Return the [x, y] coordinate for the center point of the cell that contains the specified text.  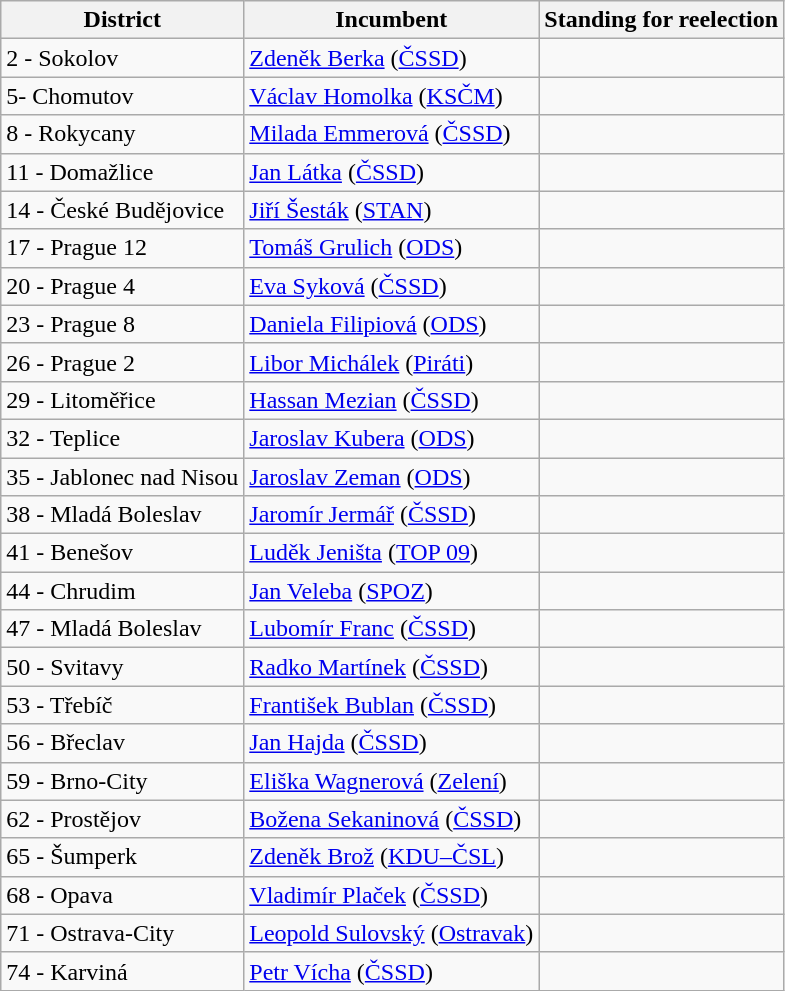
Václav Homolka (KSČM) [392, 96]
Lubomír Franc (ČSSD) [392, 629]
Jaroslav Kubera (ODS) [392, 438]
Daniela Filipiová (ODS) [392, 324]
5- Chomutov [122, 96]
František Bublan (ČSSD) [392, 705]
Vladimír Plaček (ČSSD) [392, 895]
Jan Látka (ČSSD) [392, 172]
2 - Sokolov [122, 58]
38 - Mladá Boleslav [122, 515]
68 - Opava [122, 895]
Eva Syková (ČSSD) [392, 286]
17 - Prague 12 [122, 248]
26 - Prague 2 [122, 362]
Incumbent [392, 20]
Luděk Jeništa (TOP 09) [392, 553]
Eliška Wagnerová (Zelení) [392, 781]
Standing for reelection [662, 20]
District [122, 20]
Jaroslav Zeman (ODS) [392, 477]
8 - Rokycany [122, 134]
20 - Prague 4 [122, 286]
Jan Veleba (SPOZ) [392, 591]
35 - Jablonec nad Nisou [122, 477]
Radko Martínek (ČSSD) [392, 667]
Jaromír Jermář (ČSSD) [392, 515]
Petr Vícha (ČSSD) [392, 971]
14 - České Budějovice [122, 210]
Božena Sekaninová (ČSSD) [392, 819]
Zdeněk Brož (KDU–ČSL) [392, 857]
41 - Benešov [122, 553]
Hassan Mezian (ČSSD) [392, 400]
Jiří Šesták (STAN) [392, 210]
32 - Teplice [122, 438]
56 - Břeclav [122, 743]
47 - Mladá Boleslav [122, 629]
Libor Michálek (Piráti) [392, 362]
44 - Chrudim [122, 591]
29 - Litoměřice [122, 400]
Zdeněk Berka (ČSSD) [392, 58]
74 - Karviná [122, 971]
53 - Třebíč [122, 705]
50 - Svitavy [122, 667]
23 - Prague 8 [122, 324]
62 - Prostějov [122, 819]
Tomáš Grulich (ODS) [392, 248]
71 - Ostrava-City [122, 933]
Jan Hajda (ČSSD) [392, 743]
59 - Brno-City [122, 781]
Leopold Sulovský (Ostravak) [392, 933]
Milada Emmerová (ČSSD) [392, 134]
11 - Domažlice [122, 172]
65 - Šumperk [122, 857]
